Provide the (X, Y) coordinate of the cell's center where the given text is located.  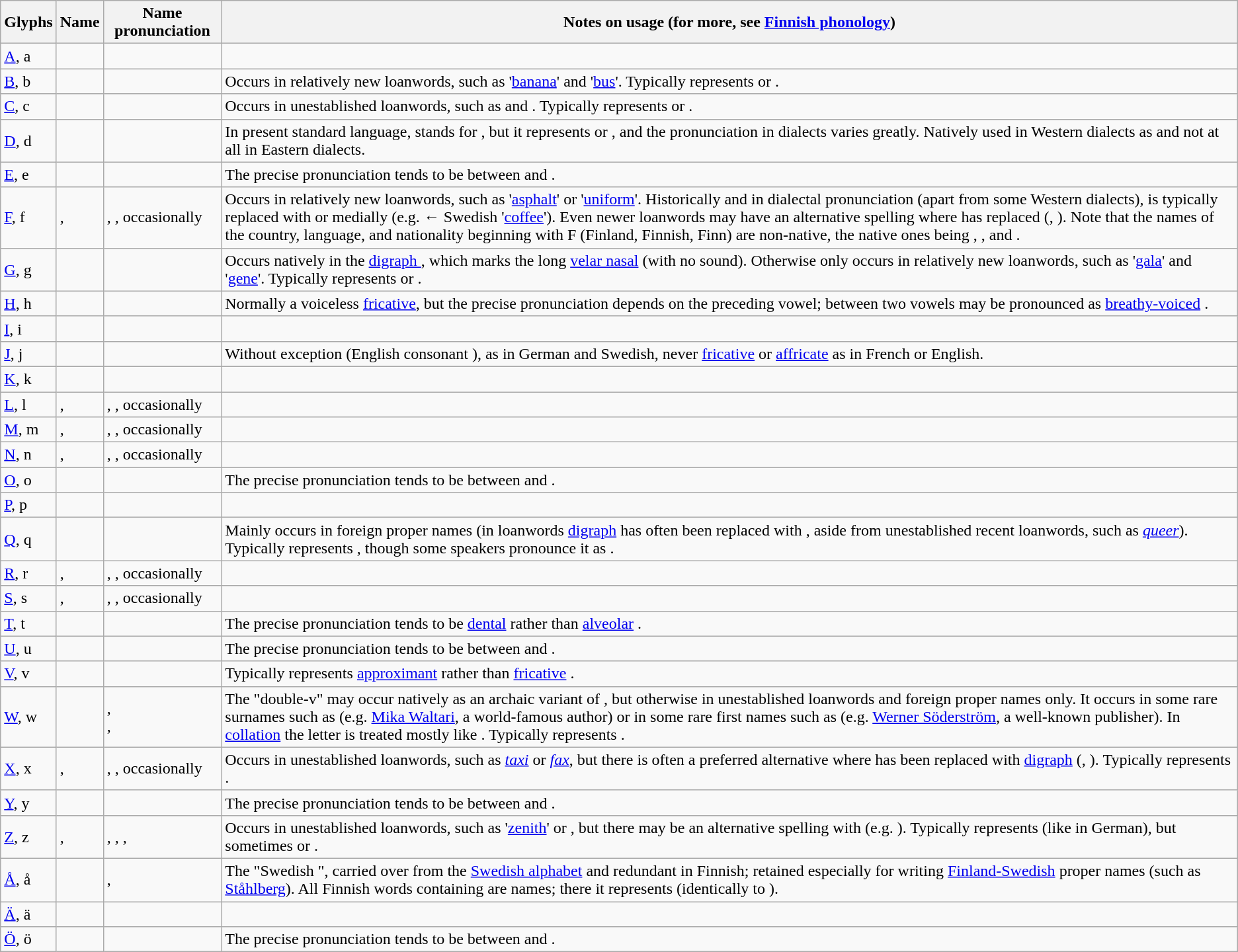
G, g (28, 270)
Typically represents approximant rather than fricative . (729, 674)
N, n (28, 455)
P, p (28, 505)
K, k (28, 379)
Q, q (28, 539)
Y, y (28, 803)
X, x (28, 768)
Z, z (28, 837)
Notes on usage (for more, see Finnish phonology) (729, 22)
E, e (28, 175)
A, a (28, 56)
Occurs in unestablished loanwords, such as and . Typically represents or . (729, 106)
V, v (28, 674)
S, s (28, 598)
Å, å (28, 879)
U, u (28, 649)
H, h (28, 303)
Ä, ä (28, 914)
Name pronunciation (163, 22)
Glyphs (28, 22)
, , , (163, 837)
I, i (28, 329)
L, l (28, 404)
, , (163, 717)
Ö, ö (28, 939)
M, m (28, 430)
B, b (28, 81)
J, j (28, 354)
C, c (28, 106)
Occurs in relatively new loanwords, such as 'banana' and 'bus'. Typically represents or . (729, 81)
O, o (28, 480)
Without exception (English consonant ), as in German and Swedish, never fricative or affricate as in French or English. (729, 354)
The precise pronunciation tends to be dental rather than alveolar . (729, 623)
F, f (28, 218)
D, d (28, 140)
R, r (28, 573)
W, w (28, 717)
Name (79, 22)
T, t (28, 623)
